Output the [X, Y] coordinate of the center of the cell containing the given text.  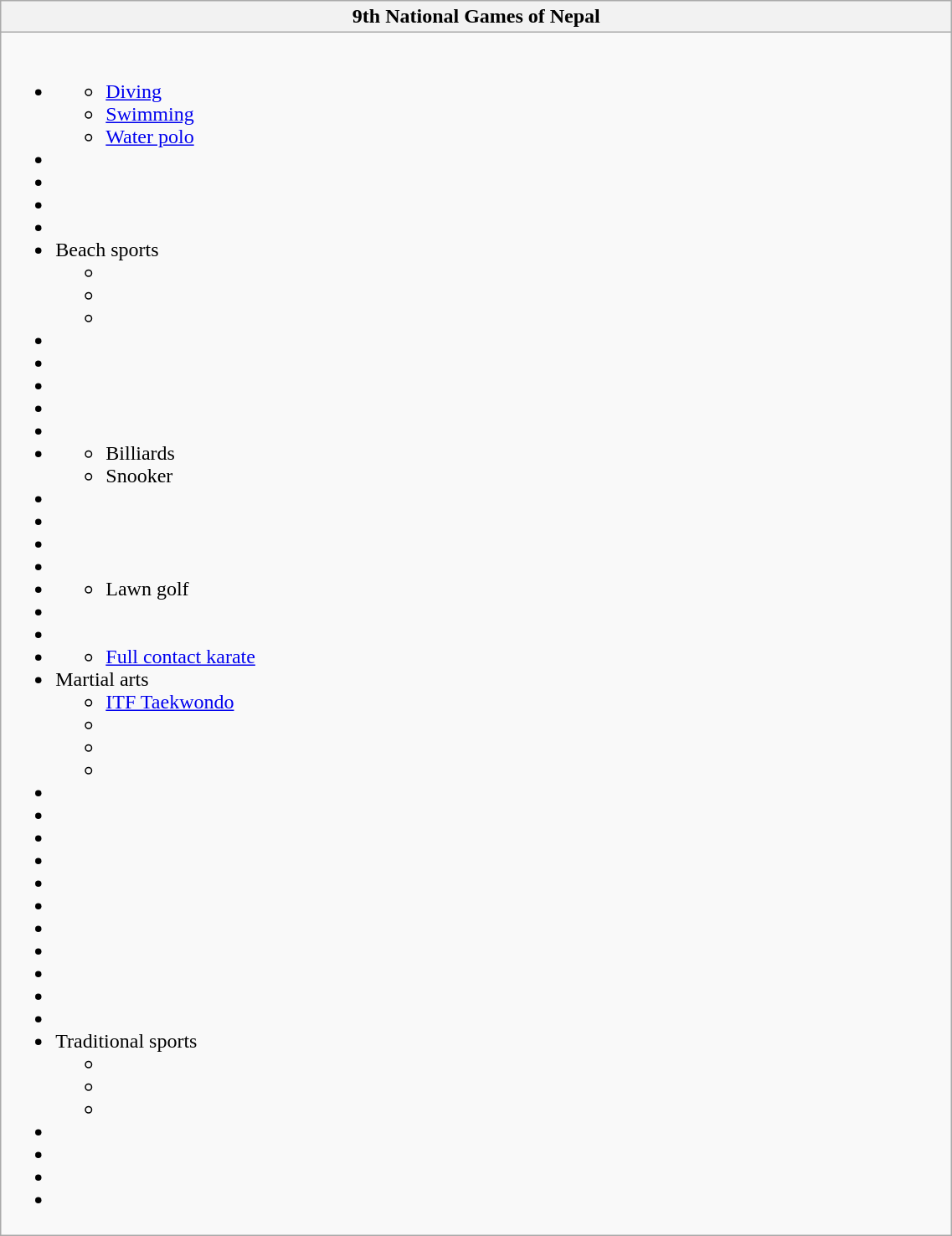
9th National Games of Nepal [476, 17]
DivingSwimmingWater poloBeach sportsBilliardsSnookerLawn golfFull contact karateMartial artsITF TaekwondoTraditional sports [476, 634]
